From the cell containing the given text, extract its center point as [X, Y] coordinate. 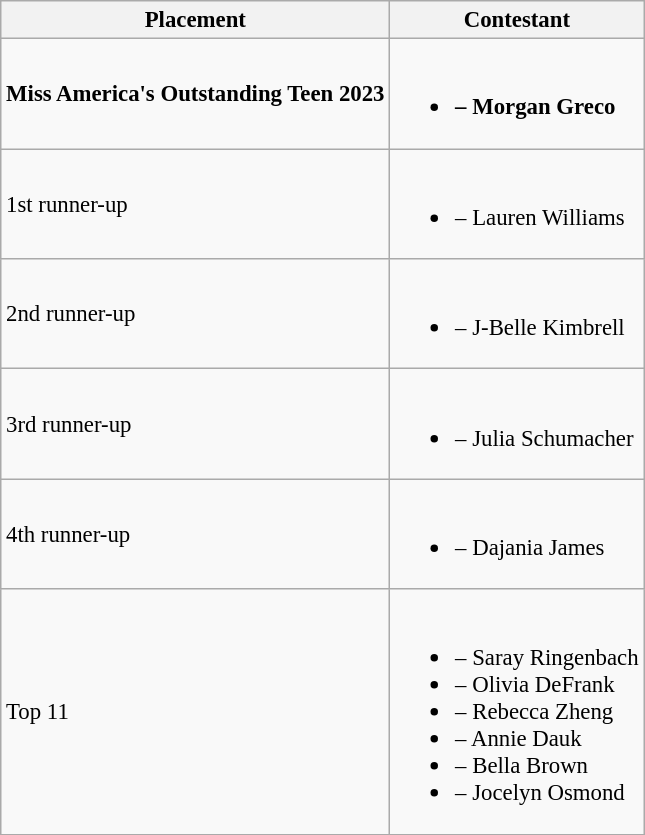
Contestant [517, 20]
2nd runner-up [196, 314]
4th runner-up [196, 534]
Miss America's Outstanding Teen 2023 [196, 94]
– Julia Schumacher [517, 424]
– J-Belle Kimbrell [517, 314]
Placement [196, 20]
– Dajania James [517, 534]
1st runner-up [196, 204]
– Morgan Greco [517, 94]
– Lauren Williams [517, 204]
Top 11 [196, 712]
3rd runner-up [196, 424]
– Saray Ringenbach – Olivia DeFrank – Rebecca Zheng – Annie Dauk – Bella Brown – Jocelyn Osmond [517, 712]
